Output the (x, y) coordinate of the center of the cell containing the given text.  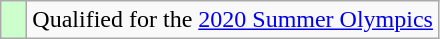
Qualified for the 2020 Summer Olympics (233, 20)
